Return (X, Y) of the center of cell containing provided text 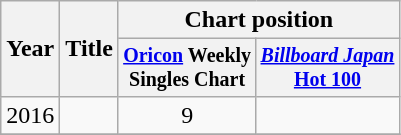
Oricon WeeklySingles Chart (186, 68)
2016 (30, 115)
Chart position (258, 20)
9 (186, 115)
Title (90, 49)
Year (30, 49)
Billboard JapanHot 100 (328, 68)
